Locate the cell with the specified text and output its (x, y) center coordinate. 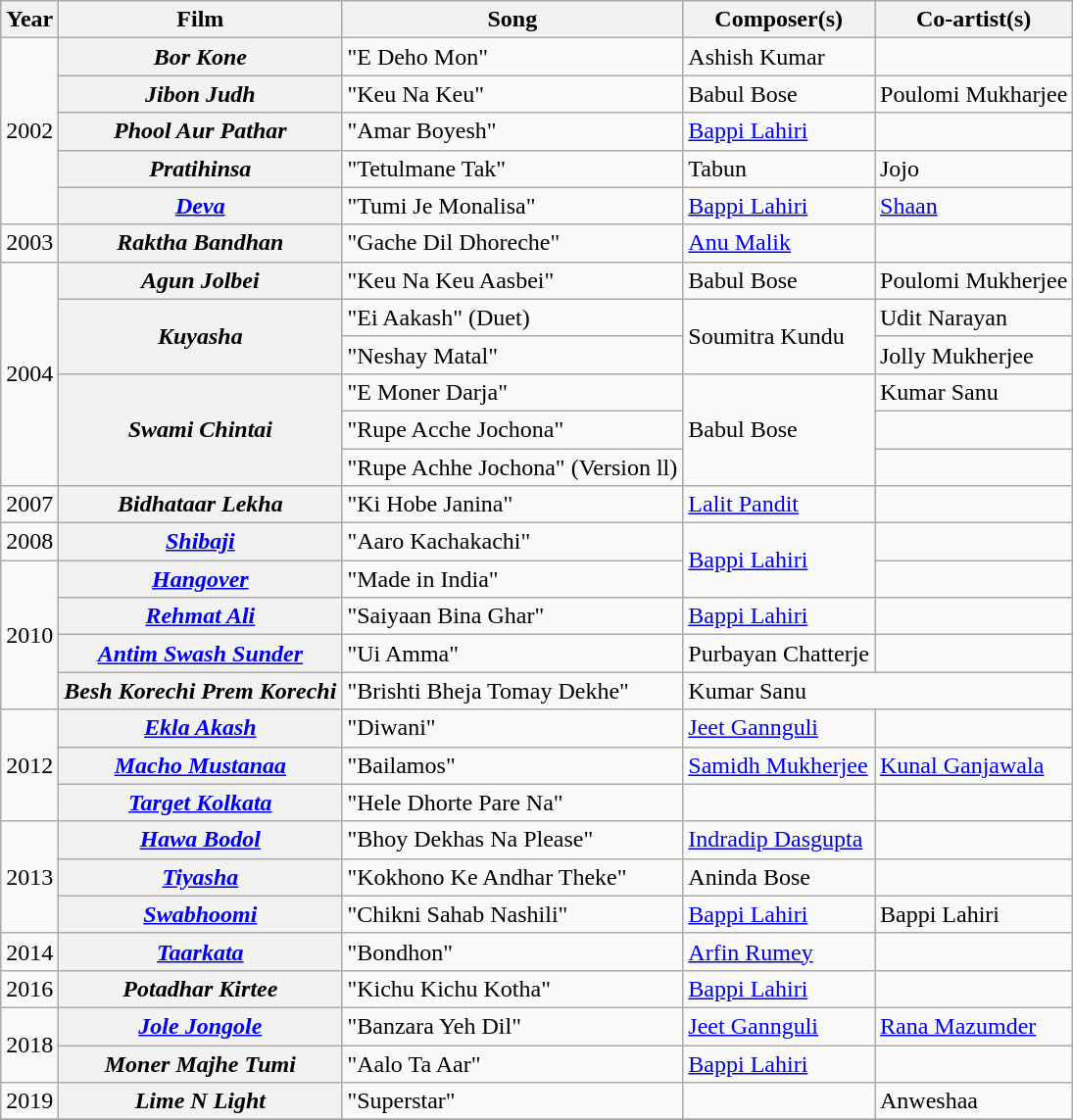
Shibaji (200, 542)
Soumitra Kundu (779, 336)
"Tumi Je Monalisa" (512, 206)
"Amar Boyesh" (512, 131)
Moner Majhe Tumi (200, 1063)
Arfin Rumey (779, 951)
Rehmat Ali (200, 616)
Macho Mustanaa (200, 765)
2004 (29, 373)
2014 (29, 951)
"Keu Na Keu Aasbei" (512, 280)
"Rupe Achhe Jochona" (Version ll) (512, 467)
2007 (29, 505)
Tiyasha (200, 877)
Poulomi Mukherjee (973, 280)
"Saiyaan Bina Ghar" (512, 616)
Hawa Bodol (200, 840)
"Kichu Kichu Kotha" (512, 989)
Swami Chintai (200, 429)
Composer(s) (779, 20)
"Bondhon" (512, 951)
Deva (200, 206)
Besh Korechi Prem Korechi (200, 691)
2016 (29, 989)
Poulomi Mukharjee (973, 94)
Purbayan Chatterje (779, 654)
"Kokhono Ke Andhar Theke" (512, 877)
Taarkata (200, 951)
"Aalo Ta Aar" (512, 1063)
Bor Kone (200, 57)
Jibon Judh (200, 94)
Jolly Mukherjee (973, 355)
"Neshay Matal" (512, 355)
"Gache Dil Dhoreche" (512, 243)
"E Deho Mon" (512, 57)
Hangover (200, 579)
Co-artist(s) (973, 20)
"Banzara Yeh Dil" (512, 1026)
Rana Mazumder (973, 1026)
"Brishti Bheja Tomay Dekhe" (512, 691)
Indradip Dasgupta (779, 840)
"Ei Aakash" (Duet) (512, 317)
"Bailamos" (512, 765)
Target Kolkata (200, 803)
Jole Jongole (200, 1026)
"Tetulmane Tak" (512, 169)
2019 (29, 1101)
"Ui Amma" (512, 654)
"Keu Na Keu" (512, 94)
2012 (29, 765)
Ashish Kumar (779, 57)
Anweshaa (973, 1101)
Ekla Akash (200, 728)
Antim Swash Sunder (200, 654)
2018 (29, 1045)
Aninda Bose (779, 877)
Kunal Ganjawala (973, 765)
Lalit Pandit (779, 505)
Anu Malik (779, 243)
"Chikni Sahab Nashili" (512, 914)
Agun Jolbei (200, 280)
"Diwani" (512, 728)
Kuyasha (200, 336)
"Made in India" (512, 579)
"Ki Hobe Janina" (512, 505)
2002 (29, 131)
Bidhataar Lekha (200, 505)
Tabun (779, 169)
"Hele Dhorte Pare Na" (512, 803)
"Aaro Kachakachi" (512, 542)
Pratihinsa (200, 169)
"Bhoy Dekhas Na Please" (512, 840)
"Rupe Acche Jochona" (512, 429)
2008 (29, 542)
Swabhoomi (200, 914)
Shaan (973, 206)
Year (29, 20)
"Superstar" (512, 1101)
Potadhar Kirtee (200, 989)
Film (200, 20)
"E Moner Darja" (512, 392)
Song (512, 20)
2013 (29, 877)
2003 (29, 243)
Phool Aur Pathar (200, 131)
Lime N Light (200, 1101)
2010 (29, 635)
Raktha Bandhan (200, 243)
Jojo (973, 169)
Udit Narayan (973, 317)
Samidh Mukherjee (779, 765)
